Capture the cell that displays the provided text and extract its [X, Y] central coordinate. 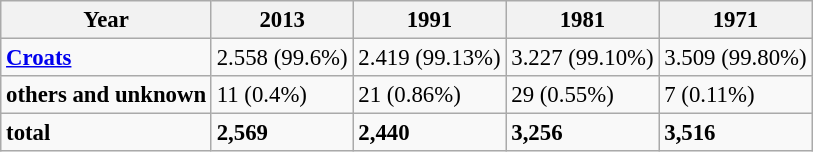
Croats [106, 58]
3.509 (99.80%) [736, 58]
others and unknown [106, 95]
2.558 (99.6%) [282, 58]
7 (0.11%) [736, 95]
3,256 [582, 133]
11 (0.4%) [282, 95]
29 (0.55%) [582, 95]
21 (0.86%) [430, 95]
1971 [736, 20]
2.419 (99.13%) [430, 58]
1981 [582, 20]
3,516 [736, 133]
3.227 (99.10%) [582, 58]
2013 [282, 20]
2,440 [430, 133]
Year [106, 20]
1991 [430, 20]
2,569 [282, 133]
total [106, 133]
